Output the (X, Y) coordinate of the center of the cell containing the given text.  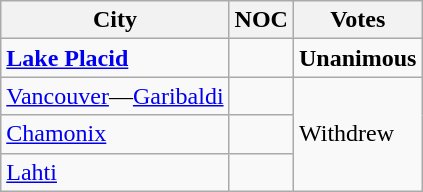
City (115, 20)
Lake Placid (115, 58)
Chamonix (115, 134)
Votes (357, 20)
Withdrew (357, 134)
Unanimous (357, 58)
NOC (261, 20)
Lahti (115, 172)
Vancouver—Garibaldi (115, 96)
